Return [x, y] of the center of cell containing provided text 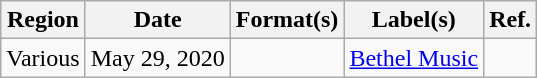
Format(s) [287, 20]
Label(s) [414, 20]
Region [43, 20]
Ref. [510, 20]
May 29, 2020 [158, 58]
Date [158, 20]
Bethel Music [414, 58]
Various [43, 58]
